Output the [X, Y] coordinate of the center of the cell containing the given text.  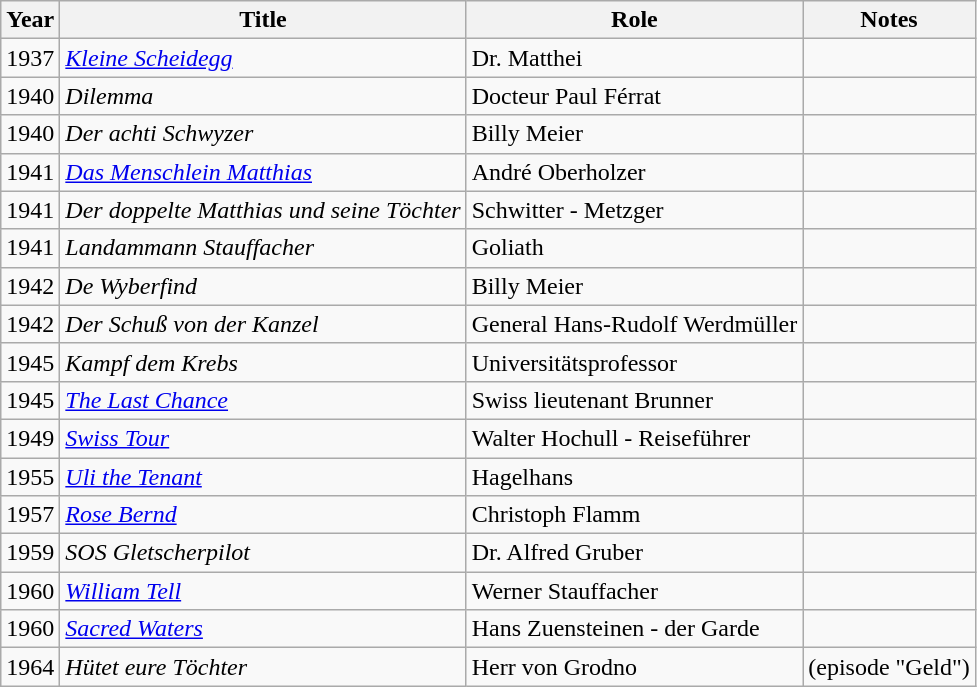
SOS Gletscherpilot [263, 553]
Year [30, 20]
General Hans-Rudolf Werdmüller [634, 324]
Der achti Schwyzer [263, 134]
Sacred Waters [263, 629]
Kampf dem Krebs [263, 362]
Werner Stauffacher [634, 591]
Der doppelte Matthias und seine Töchter [263, 210]
1959 [30, 553]
Landammann Stauffacher [263, 248]
William Tell [263, 591]
Rose Bernd [263, 515]
Uli the Tenant [263, 477]
Role [634, 20]
Universitätsprofessor [634, 362]
De Wyberfind [263, 286]
Das Menschlein Matthias [263, 172]
1955 [30, 477]
Christoph Flamm [634, 515]
Swiss lieutenant Brunner [634, 400]
Hans Zuensteinen - der Garde [634, 629]
Dilemma [263, 96]
1949 [30, 438]
Walter Hochull - Reiseführer [634, 438]
Schwitter - Metzger [634, 210]
Notes [890, 20]
1957 [30, 515]
Dr. Matthei [634, 58]
Dr. Alfred Gruber [634, 553]
Goliath [634, 248]
André Oberholzer [634, 172]
1937 [30, 58]
Swiss Tour [263, 438]
Hütet eure Töchter [263, 667]
Kleine Scheidegg [263, 58]
1964 [30, 667]
Der Schuß von der Kanzel [263, 324]
The Last Chance [263, 400]
(episode "Geld") [890, 667]
Hagelhans [634, 477]
Docteur Paul Férrat [634, 96]
Title [263, 20]
Herr von Grodno [634, 667]
